Return [x, y] of the center of cell containing provided text 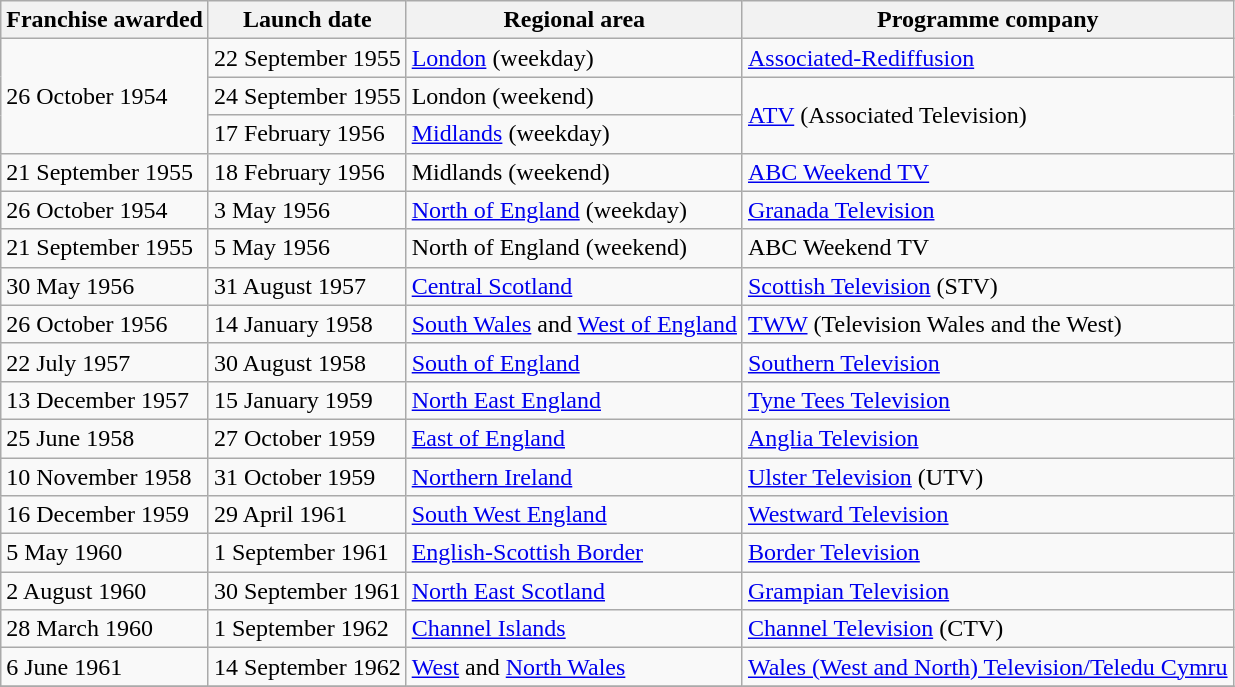
Regional area [574, 20]
South West England [574, 515]
Wales (West and North) Television/Teledu Cymru [988, 667]
6 June 1961 [105, 667]
5 May 1960 [105, 553]
26 October 1956 [105, 324]
London (weekday) [574, 58]
31 August 1957 [307, 286]
10 November 1958 [105, 477]
1 September 1961 [307, 553]
30 August 1958 [307, 362]
Anglia Television [988, 438]
25 June 1958 [105, 438]
North of England (weekday) [574, 210]
14 September 1962 [307, 667]
22 July 1957 [105, 362]
Franchise awarded [105, 20]
North of England (weekend) [574, 248]
East of England [574, 438]
13 December 1957 [105, 400]
2 August 1960 [105, 591]
South Wales and West of England [574, 324]
Channel Islands [574, 629]
5 May 1956 [307, 248]
Midlands (weekend) [574, 172]
3 May 1956 [307, 210]
15 January 1959 [307, 400]
Channel Television (CTV) [988, 629]
Associated-Rediffusion [988, 58]
Midlands (weekday) [574, 134]
Westward Television [988, 515]
24 September 1955 [307, 96]
Launch date [307, 20]
Granada Television [988, 210]
30 September 1961 [307, 591]
Border Television [988, 553]
14 January 1958 [307, 324]
TWW (Television Wales and the West) [988, 324]
West and North Wales [574, 667]
North East Scotland [574, 591]
18 February 1956 [307, 172]
London (weekend) [574, 96]
27 October 1959 [307, 438]
29 April 1961 [307, 515]
Southern Television [988, 362]
17 February 1956 [307, 134]
North East England [574, 400]
16 December 1959 [105, 515]
Northern Ireland [574, 477]
22 September 1955 [307, 58]
ATV (Associated Television) [988, 115]
1 September 1962 [307, 629]
28 March 1960 [105, 629]
Central Scotland [574, 286]
Programme company [988, 20]
31 October 1959 [307, 477]
South of England [574, 362]
Grampian Television [988, 591]
Ulster Television (UTV) [988, 477]
Scottish Television (STV) [988, 286]
30 May 1956 [105, 286]
Tyne Tees Television [988, 400]
English-Scottish Border [574, 553]
